Capture the cell that displays the provided text and extract its (X, Y) central coordinate. 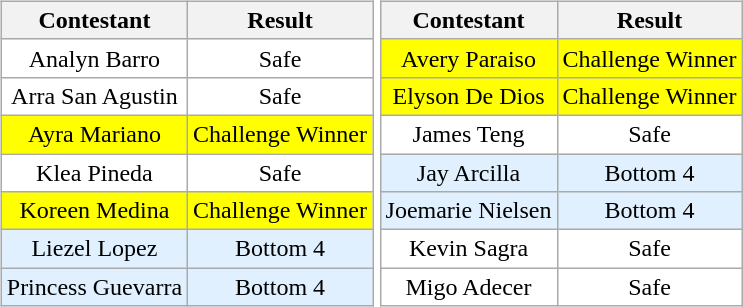
Migo Adecer (468, 287)
Koreen Medina (94, 211)
Analyn Barro (94, 58)
Arra San Agustin (94, 96)
Klea Pineda (94, 173)
Elyson De Dios (468, 96)
James Teng (468, 134)
Avery Paraiso (468, 58)
Joemarie Nielsen (468, 211)
Liezel Lopez (94, 249)
Princess Guevarra (94, 287)
Kevin Sagra (468, 249)
Jay Arcilla (468, 173)
Ayra Mariano (94, 134)
